Scan for the cell matching the given text and deliver its [x, y] coordinate at center. 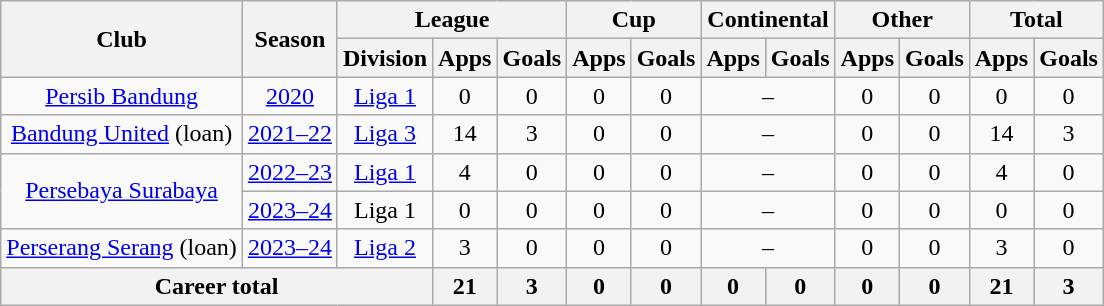
2022–23 [290, 172]
Bandung United (loan) [122, 134]
Total [1036, 20]
2021–22 [290, 134]
Perserang Serang (loan) [122, 248]
Liga 3 [384, 134]
Other [902, 20]
League [452, 20]
Persebaya Surabaya [122, 191]
Club [122, 39]
Season [290, 39]
Cup [634, 20]
Liga 2 [384, 248]
Continental [768, 20]
2020 [290, 96]
Career total [217, 286]
Persib Bandung [122, 96]
Division [384, 58]
